For the text-containing cell, return its midpoint in [x, y] coordinate format. 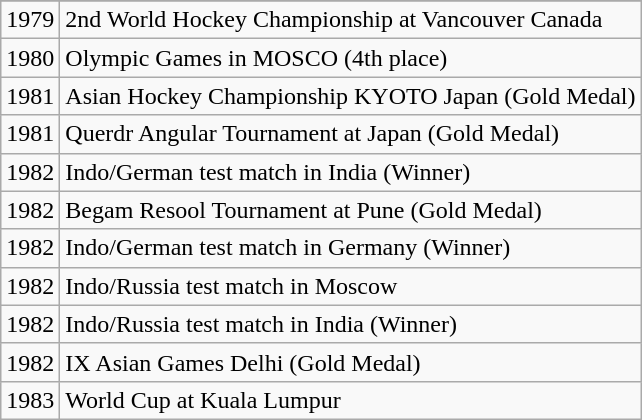
1983 [30, 400]
Asian Hockey Championship KYOTO Japan (Gold Medal) [350, 96]
1979 [30, 20]
1980 [30, 58]
Begam Resool Tournament at Pune (Gold Medal) [350, 210]
Indo/Russia test match in India (Winner) [350, 324]
World Cup at Kuala Lumpur [350, 400]
Indo/German test match in India (Winner) [350, 172]
IX Asian Games Delhi (Gold Medal) [350, 362]
Indo/Russia test match in Moscow [350, 286]
Querdr Angular Tournament at Japan (Gold Medal) [350, 134]
Olympic Games in MOSCO (4th place) [350, 58]
Indo/German test match in Germany (Winner) [350, 248]
2nd World Hockey Championship at Vancouver Canada [350, 20]
